Provide the [x, y] coordinate of the cell's center where the given text is located.  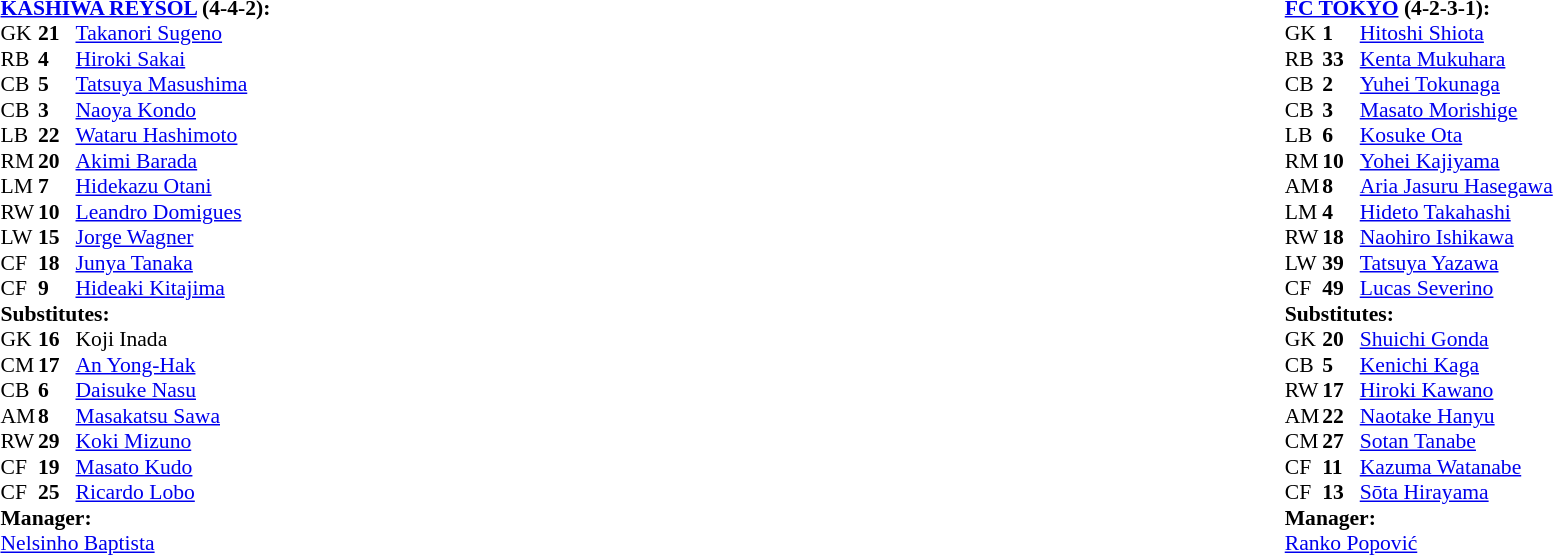
An Yong-Hak [174, 365]
Naohiro Ishikawa [1456, 237]
Kosuke Ota [1456, 135]
Naotake Hanyu [1456, 416]
Kenta Mukuhara [1456, 59]
11 [1341, 467]
49 [1341, 289]
Wataru Hashimoto [174, 135]
Hidekazu Otani [174, 187]
Junya Tanaka [174, 263]
Aria Jasuru Hasegawa [1456, 187]
29 [57, 441]
2 [1341, 85]
13 [1341, 493]
Kazuma Watanabe [1456, 467]
Yuhei Tokunaga [1456, 85]
Jorge Wagner [174, 237]
19 [57, 467]
Hiroki Sakai [174, 59]
Ricardo Lobo [174, 493]
Koki Mizuno [174, 441]
Yohei Kajiyama [1456, 161]
Kenichi Kaga [1456, 365]
21 [57, 33]
Naoya Kondo [174, 110]
Tatsuya Yazawa [1456, 263]
15 [57, 237]
Hitoshi Shiota [1456, 33]
Masato Morishige [1456, 110]
Tatsuya Masushima [174, 85]
Koji Inada [174, 339]
39 [1341, 263]
9 [57, 289]
Leandro Domigues [174, 212]
Shuichi Gonda [1456, 339]
27 [1341, 441]
33 [1341, 59]
Hideaki Kitajima [174, 289]
Sotan Tanabe [1456, 441]
16 [57, 339]
7 [57, 187]
Sōta Hirayama [1456, 493]
Masato Kudo [174, 467]
Hideto Takahashi [1456, 212]
Akimi Barada [174, 161]
Hiroki Kawano [1456, 391]
Masakatsu Sawa [174, 416]
25 [57, 493]
Lucas Severino [1456, 289]
Daisuke Nasu [174, 391]
Takanori Sugeno [174, 33]
1 [1341, 33]
